From the cell containing the given text, extract its center point as [x, y] coordinate. 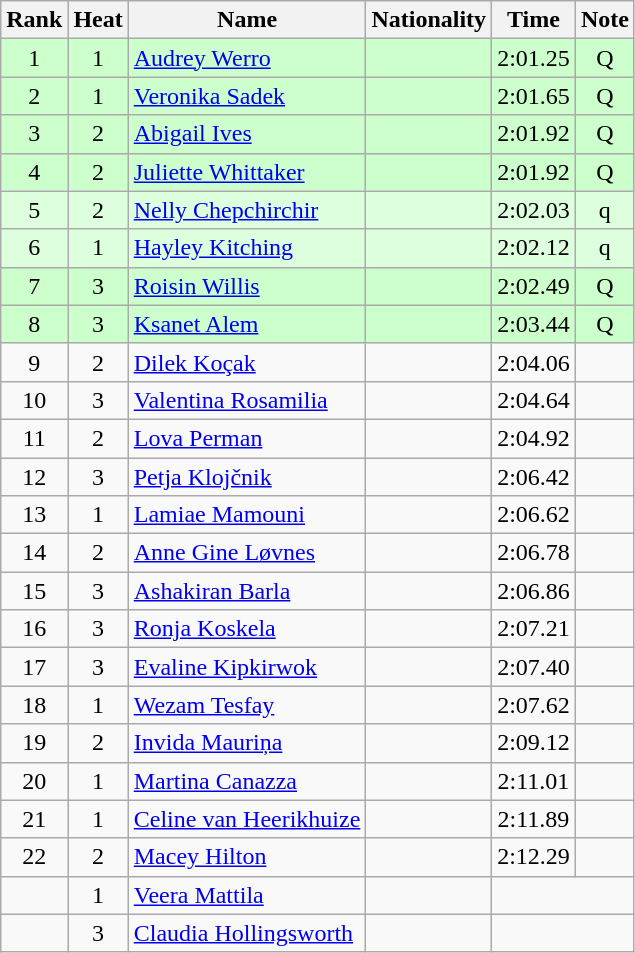
Valentina Rosamilia [247, 400]
2:07.21 [534, 629]
2:07.40 [534, 667]
14 [34, 553]
Lova Perman [247, 438]
Nelly Chepchirchir [247, 210]
2:03.44 [534, 324]
2:06.78 [534, 553]
Celine van Heerikhuize [247, 819]
2:09.12 [534, 743]
11 [34, 438]
2:02.03 [534, 210]
16 [34, 629]
2:01.65 [534, 96]
Ashakiran Barla [247, 591]
21 [34, 819]
Roisin Willis [247, 286]
15 [34, 591]
Name [247, 20]
10 [34, 400]
2:01.25 [534, 58]
Petja Klojčnik [247, 477]
Abigail Ives [247, 134]
9 [34, 362]
5 [34, 210]
2:12.29 [534, 857]
Hayley Kitching [247, 248]
2:04.06 [534, 362]
Anne Gine Løvnes [247, 553]
Note [604, 20]
6 [34, 248]
18 [34, 705]
2:11.01 [534, 781]
Juliette Whittaker [247, 172]
Time [534, 20]
Evaline Kipkirwok [247, 667]
4 [34, 172]
20 [34, 781]
13 [34, 515]
2:06.86 [534, 591]
8 [34, 324]
2:06.42 [534, 477]
Nationality [429, 20]
17 [34, 667]
12 [34, 477]
2:11.89 [534, 819]
Wezam Tesfay [247, 705]
Ronja Koskela [247, 629]
Dilek Koçak [247, 362]
2:04.92 [534, 438]
22 [34, 857]
Martina Canazza [247, 781]
Invida Mauriņa [247, 743]
Macey Hilton [247, 857]
19 [34, 743]
Rank [34, 20]
Audrey Werro [247, 58]
Claudia Hollingsworth [247, 933]
Lamiae Mamouni [247, 515]
Ksanet Alem [247, 324]
Veera Mattila [247, 895]
2:07.62 [534, 705]
2:04.64 [534, 400]
Veronika Sadek [247, 96]
Heat [98, 20]
2:02.49 [534, 286]
7 [34, 286]
2:06.62 [534, 515]
2:02.12 [534, 248]
